For the text-containing cell, return its midpoint in (x, y) coordinate format. 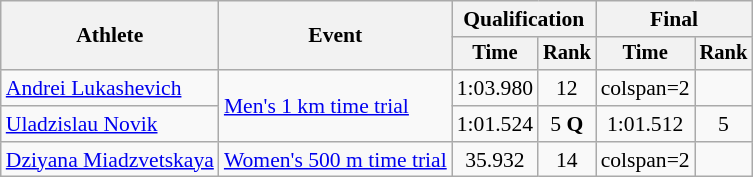
Uladzislau Novik (110, 124)
Men's 1 km time trial (336, 106)
1:01.524 (495, 124)
Qualification (524, 19)
Final (674, 19)
5 (724, 124)
Andrei Lukashevich (110, 88)
12 (567, 88)
1:03.980 (495, 88)
Event (336, 36)
Athlete (110, 36)
colspan=2 (646, 88)
1:01.512 (646, 124)
5 Q (567, 124)
